Capture the cell that displays the provided text and extract its (X, Y) central coordinate. 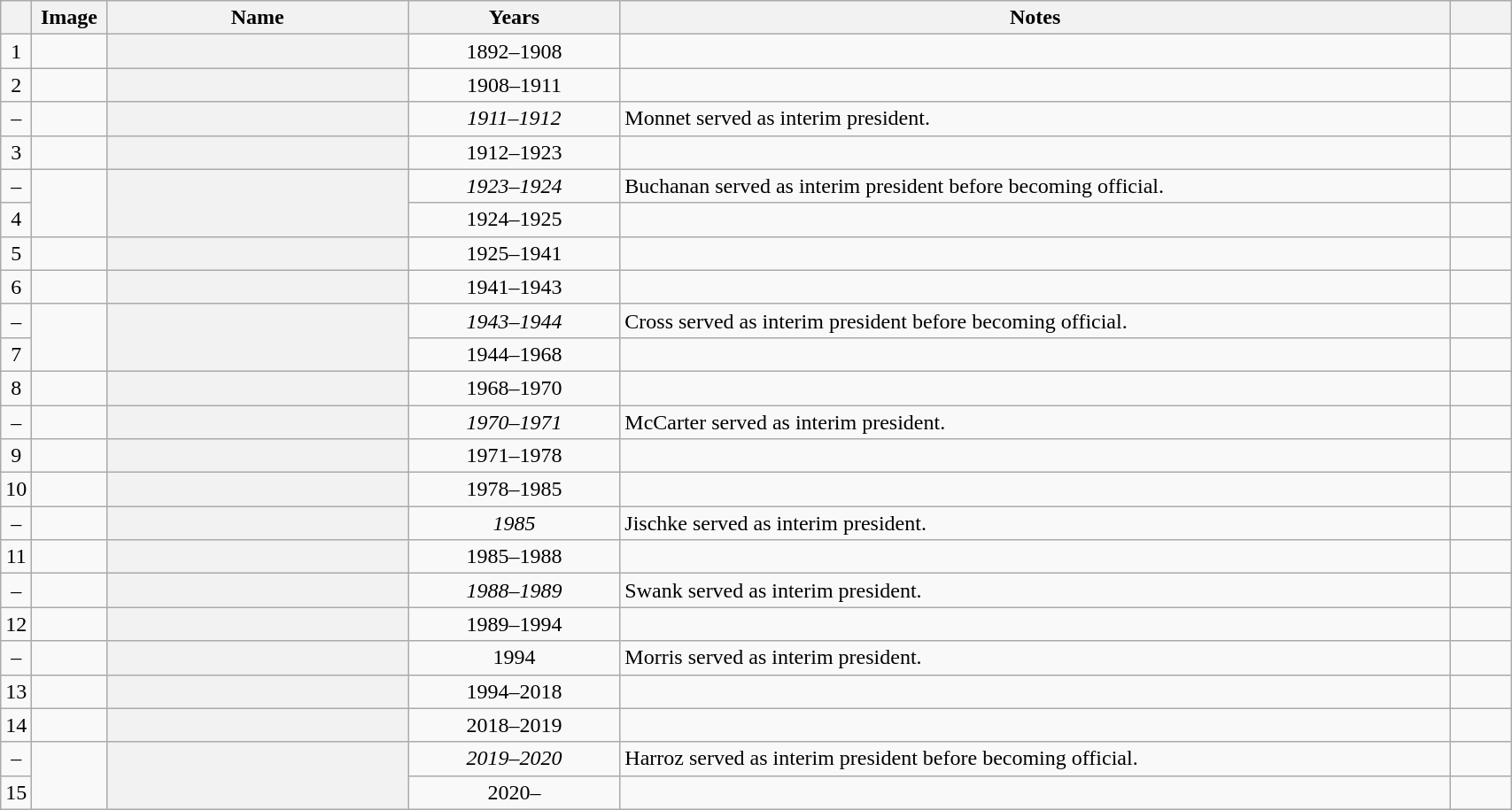
1988–1989 (514, 590)
9 (16, 456)
1908–1911 (514, 85)
1912–1923 (514, 152)
4 (16, 220)
1994 (514, 658)
1925–1941 (514, 253)
Years (514, 18)
7 (16, 354)
Notes (1035, 18)
2019–2020 (514, 759)
Swank served as interim president. (1035, 590)
10 (16, 490)
Cross served as interim president before becoming official. (1035, 320)
1941–1943 (514, 287)
1944–1968 (514, 354)
1923–1924 (514, 186)
1971–1978 (514, 456)
1911–1912 (514, 119)
2020– (514, 792)
1968–1970 (514, 388)
1994–2018 (514, 691)
15 (16, 792)
2018–2019 (514, 725)
12 (16, 624)
1985–1988 (514, 557)
1 (16, 51)
Jischke served as interim president. (1035, 523)
1970–1971 (514, 422)
Image (69, 18)
1924–1925 (514, 220)
5 (16, 253)
3 (16, 152)
2 (16, 85)
14 (16, 725)
1985 (514, 523)
6 (16, 287)
Monnet served as interim president. (1035, 119)
8 (16, 388)
1989–1994 (514, 624)
1978–1985 (514, 490)
1892–1908 (514, 51)
1943–1944 (514, 320)
Buchanan served as interim president before becoming official. (1035, 186)
McCarter served as interim president. (1035, 422)
Name (257, 18)
Morris served as interim president. (1035, 658)
Harroz served as interim president before becoming official. (1035, 759)
13 (16, 691)
11 (16, 557)
